From the cell containing the given text, extract its center point as (x, y) coordinate. 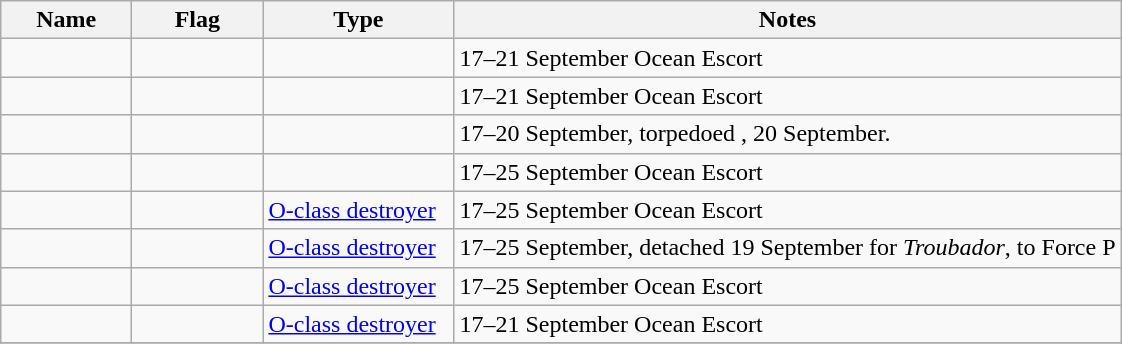
17–20 September, torpedoed , 20 September. (788, 134)
Notes (788, 20)
Name (66, 20)
Type (358, 20)
17–25 September, detached 19 September for Troubador, to Force P (788, 248)
Flag (198, 20)
